Return [x, y] of the center of cell containing provided text 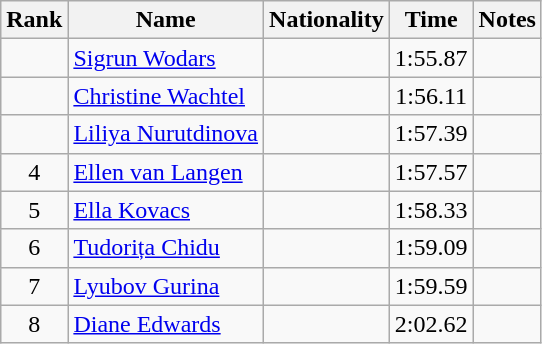
Diane Edwards [166, 324]
Liliya Nurutdinova [166, 134]
5 [34, 210]
6 [34, 248]
Christine Wachtel [166, 96]
Notes [507, 20]
Ella Kovacs [166, 210]
Nationality [327, 20]
8 [34, 324]
1:59.09 [431, 248]
1:57.57 [431, 172]
Ellen van Langen [166, 172]
Tudorița Chidu [166, 248]
1:55.87 [431, 58]
1:57.39 [431, 134]
4 [34, 172]
Sigrun Wodars [166, 58]
Lyubov Gurina [166, 286]
2:02.62 [431, 324]
1:59.59 [431, 286]
Rank [34, 20]
Name [166, 20]
1:56.11 [431, 96]
Time [431, 20]
7 [34, 286]
1:58.33 [431, 210]
